Output the [X, Y] coordinate of the center of the cell containing the given text.  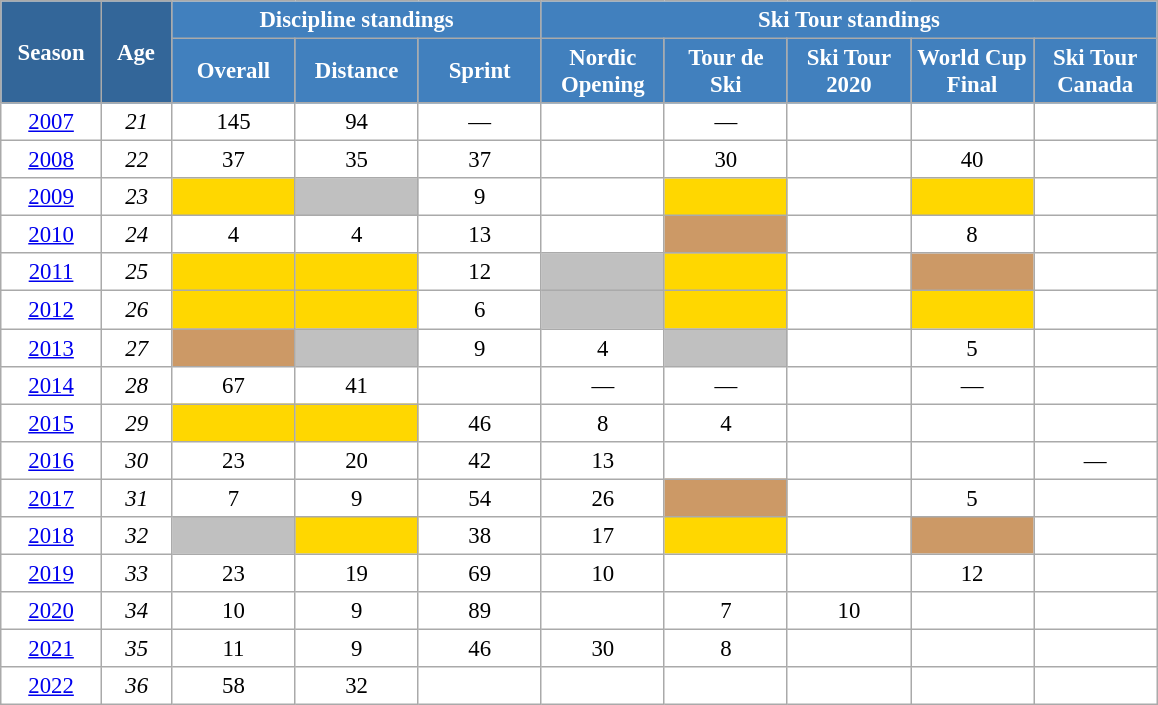
Ski TourCanada [1096, 72]
6 [480, 310]
2018 [52, 536]
27 [136, 348]
2022 [52, 686]
2017 [52, 498]
21 [136, 122]
2021 [52, 648]
58 [234, 686]
36 [136, 686]
24 [136, 235]
Age [136, 52]
2014 [52, 385]
145 [234, 122]
NordicOpening [602, 72]
Tour deSki [726, 72]
World CupFinal [972, 72]
Sprint [480, 72]
40 [972, 160]
89 [480, 611]
29 [136, 423]
2020 [52, 611]
2008 [52, 160]
Distance [356, 72]
2010 [52, 235]
69 [480, 573]
2012 [52, 310]
11 [234, 648]
94 [356, 122]
Discipline standings [356, 20]
Ski Tour2020 [848, 72]
17 [602, 536]
22 [136, 160]
28 [136, 385]
38 [480, 536]
2013 [52, 348]
Overall [234, 72]
Ski Tour standings [848, 20]
33 [136, 573]
2007 [52, 122]
2019 [52, 573]
25 [136, 273]
31 [136, 498]
2009 [52, 197]
34 [136, 611]
41 [356, 385]
67 [234, 385]
19 [356, 573]
Season [52, 52]
2011 [52, 273]
54 [480, 498]
2015 [52, 423]
42 [480, 460]
2016 [52, 460]
20 [356, 460]
